Provide the (X, Y) coordinate of the cell's center where the given text is located.  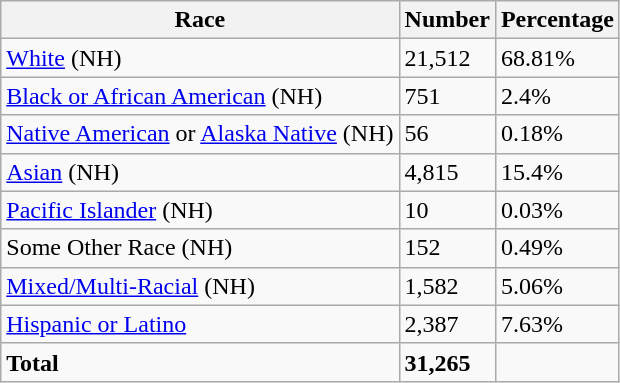
15.4% (557, 172)
68.81% (557, 58)
4,815 (447, 172)
2,387 (447, 324)
Mixed/Multi-Racial (NH) (200, 286)
7.63% (557, 324)
152 (447, 248)
Percentage (557, 20)
751 (447, 96)
21,512 (447, 58)
0.18% (557, 134)
Race (200, 20)
0.49% (557, 248)
5.06% (557, 286)
Native American or Alaska Native (NH) (200, 134)
Pacific Islander (NH) (200, 210)
Hispanic or Latino (200, 324)
Some Other Race (NH) (200, 248)
0.03% (557, 210)
Total (200, 362)
Asian (NH) (200, 172)
Black or African American (NH) (200, 96)
31,265 (447, 362)
White (NH) (200, 58)
10 (447, 210)
2.4% (557, 96)
56 (447, 134)
Number (447, 20)
1,582 (447, 286)
